Pinpoint the cell where the given text exists, returning its [X, Y] midpoint coordinate. 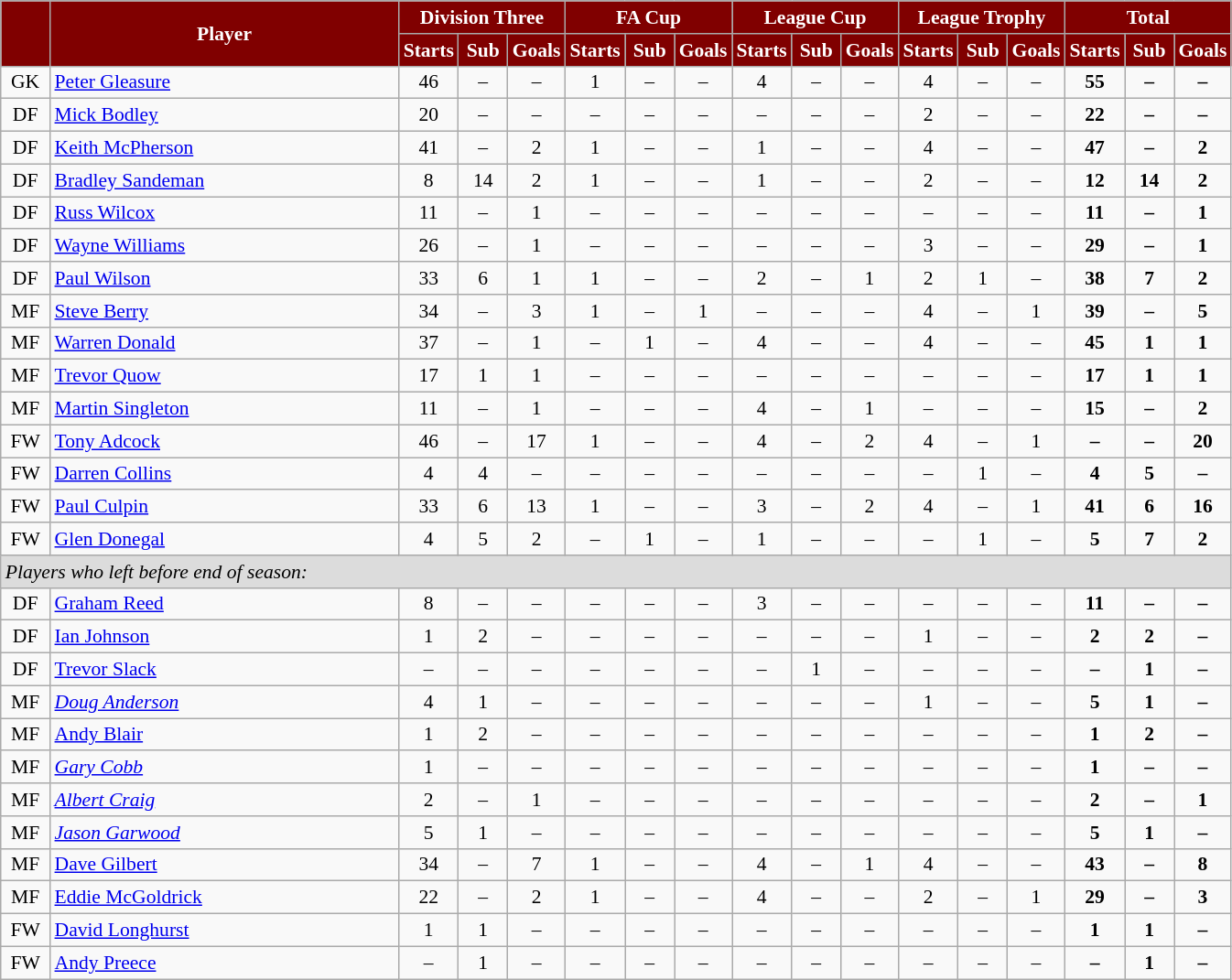
47 [1095, 148]
Doug Anderson [225, 702]
Bradley Sandeman [225, 180]
Player [225, 33]
Ian Johnson [225, 637]
Jason Garwood [225, 833]
Graham Reed [225, 604]
Paul Wilson [225, 278]
16 [1203, 507]
Andy Preece [225, 963]
Martin Singleton [225, 409]
Paul Culpin [225, 507]
Andy Blair [225, 735]
15 [1095, 409]
Tony Adcock [225, 441]
Division Three [482, 17]
Warren Donald [225, 343]
Darren Collins [225, 474]
38 [1095, 278]
Players who left before end of season: [617, 572]
Gary Cobb [225, 768]
55 [1095, 82]
Trevor Quow [225, 376]
Peter Gleasure [225, 82]
Russ Wilcox [225, 213]
26 [428, 246]
League Trophy [981, 17]
Mick Bodley [225, 115]
GK [26, 82]
League Cup [816, 17]
43 [1095, 865]
37 [428, 343]
13 [536, 507]
39 [1095, 311]
Trevor Slack [225, 670]
Steve Berry [225, 311]
Total [1148, 17]
12 [1095, 180]
Eddie McGoldrick [225, 898]
FA Cup [649, 17]
Keith McPherson [225, 148]
David Longhurst [225, 931]
Dave Gilbert [225, 865]
Albert Craig [225, 800]
Wayne Williams [225, 246]
45 [1095, 343]
Glen Donegal [225, 539]
